Return [X, Y] of the center of cell containing provided text 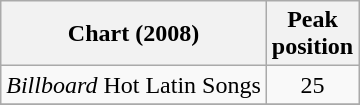
Chart (2008) [134, 34]
25 [312, 85]
Billboard Hot Latin Songs [134, 85]
Peakposition [312, 34]
